Extract the (X, Y) coordinate from the center of the cell holding the provided text.  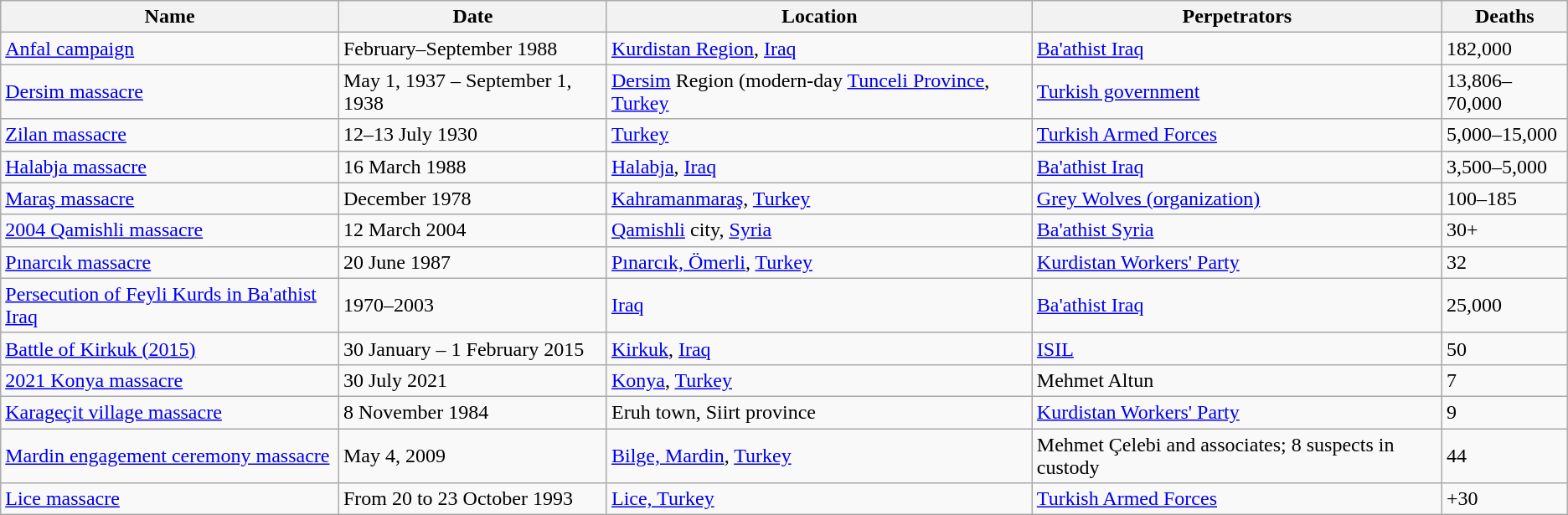
May 1, 1937 – September 1, 1938 (472, 92)
Pınarcık massacre (170, 262)
Ba'athist Syria (1236, 230)
Iraq (819, 305)
Dersim massacre (170, 92)
May 4, 2009 (472, 456)
7 (1504, 380)
5,000–15,000 (1504, 135)
Zilan massacre (170, 135)
Mardin engagement ceremony massacre (170, 456)
1970–2003 (472, 305)
3,500–5,000 (1504, 167)
Deaths (1504, 17)
Bilge, Mardin, Turkey (819, 456)
Qamishli city, Syria (819, 230)
13,806–70,000 (1504, 92)
Dersim Region (modern-day Tunceli Province, Turkey (819, 92)
100–185 (1504, 198)
December 1978 (472, 198)
Perpetrators (1236, 17)
9 (1504, 412)
Kirkuk, Iraq (819, 348)
Persecution of Feyli Kurds in Ba'athist Iraq (170, 305)
30 January – 1 February 2015 (472, 348)
50 (1504, 348)
February–September 1988 (472, 49)
44 (1504, 456)
12–13 July 1930 (472, 135)
8 November 1984 (472, 412)
Halabja, Iraq (819, 167)
12 March 2004 (472, 230)
ISIL (1236, 348)
32 (1504, 262)
Konya, Turkey (819, 380)
Location (819, 17)
Karageçit village massacre (170, 412)
From 20 to 23 October 1993 (472, 499)
20 June 1987 (472, 262)
Battle of Kirkuk (2015) (170, 348)
Mehmet Altun (1236, 380)
Mehmet Çelebi and associates; 8 suspects in custody (1236, 456)
Anfal campaign (170, 49)
Kahramanmaraş, Turkey (819, 198)
Lice massacre (170, 499)
Kurdistan Region, Iraq (819, 49)
Grey Wolves (organization) (1236, 198)
182,000 (1504, 49)
16 March 1988 (472, 167)
Eruh town, Siirt province (819, 412)
30+ (1504, 230)
Turkey (819, 135)
Maraş massacre (170, 198)
2021 Konya massacre (170, 380)
Name (170, 17)
Halabja massacre (170, 167)
Date (472, 17)
25,000 (1504, 305)
Lice, Turkey (819, 499)
Turkish government (1236, 92)
2004 Qamishli massacre (170, 230)
Pınarcık, Ömerli, Turkey (819, 262)
30 July 2021 (472, 380)
+30 (1504, 499)
